Detect which cell encompasses the target text, then output its [X, Y] center coordinate. 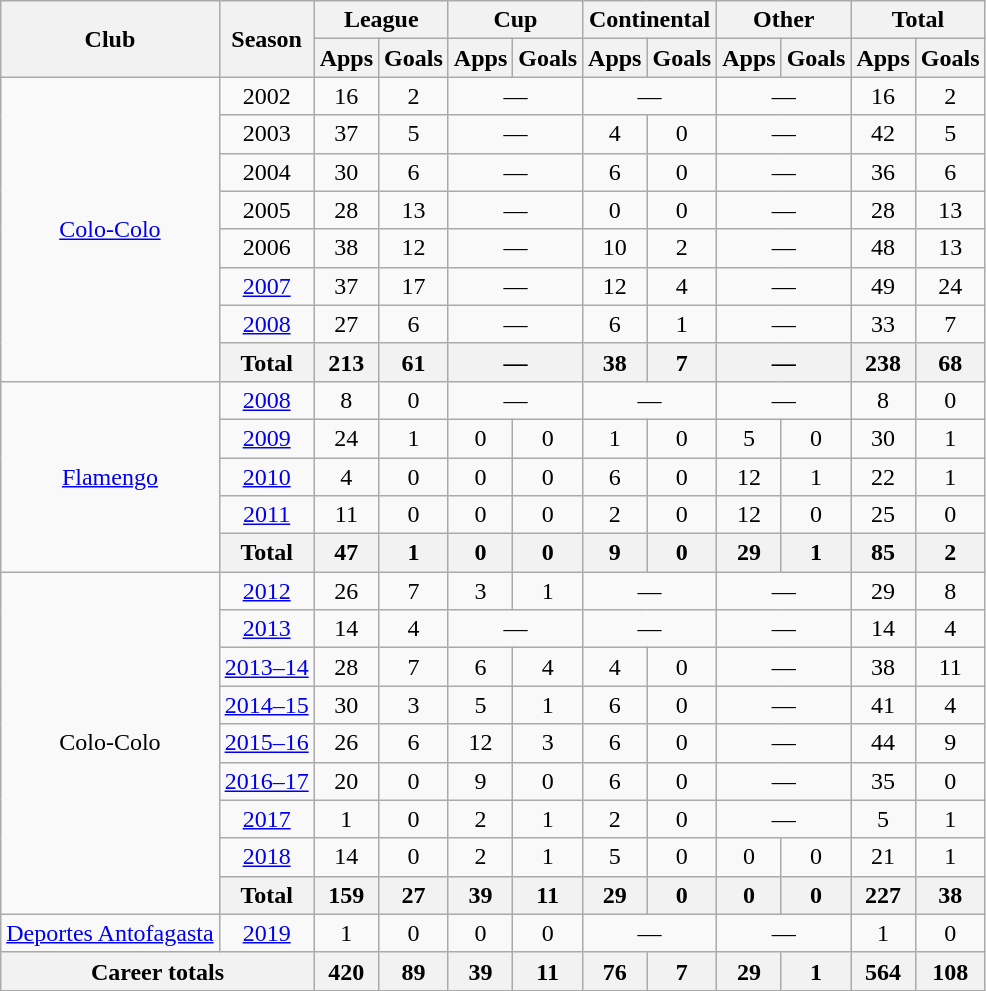
2016–17 [266, 781]
Career totals [158, 971]
2006 [266, 248]
2013–14 [266, 667]
227 [883, 895]
21 [883, 857]
2009 [266, 438]
Season [266, 39]
2014–15 [266, 705]
2013 [266, 629]
213 [346, 362]
76 [615, 971]
238 [883, 362]
League [381, 20]
61 [414, 362]
2012 [266, 591]
10 [615, 248]
2002 [266, 96]
2004 [266, 172]
Continental [650, 20]
35 [883, 781]
44 [883, 743]
Other [784, 20]
85 [883, 553]
17 [414, 286]
2005 [266, 210]
2010 [266, 477]
108 [950, 971]
2011 [266, 515]
Flamengo [110, 476]
2003 [266, 134]
89 [414, 971]
41 [883, 705]
48 [883, 248]
Deportes Antofagasta [110, 933]
420 [346, 971]
2007 [266, 286]
33 [883, 324]
42 [883, 134]
22 [883, 477]
20 [346, 781]
2018 [266, 857]
Cup [515, 20]
36 [883, 172]
47 [346, 553]
68 [950, 362]
Club [110, 39]
25 [883, 515]
159 [346, 895]
2017 [266, 819]
2019 [266, 933]
564 [883, 971]
2015–16 [266, 743]
49 [883, 286]
